Output the [x, y] coordinate of the center of the cell containing the given text.  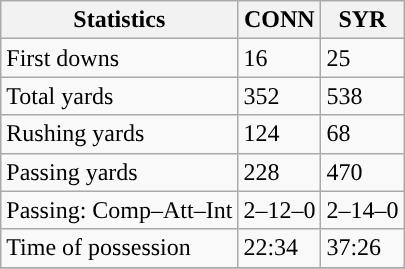
68 [362, 134]
538 [362, 96]
SYR [362, 20]
352 [280, 96]
First downs [120, 58]
124 [280, 134]
2–12–0 [280, 210]
Statistics [120, 20]
2–14–0 [362, 210]
470 [362, 172]
16 [280, 58]
37:26 [362, 248]
Total yards [120, 96]
Passing: Comp–Att–Int [120, 210]
Passing yards [120, 172]
Rushing yards [120, 134]
Time of possession [120, 248]
25 [362, 58]
228 [280, 172]
22:34 [280, 248]
CONN [280, 20]
